Extract the (X, Y) coordinate from the center of the cell holding the provided text.  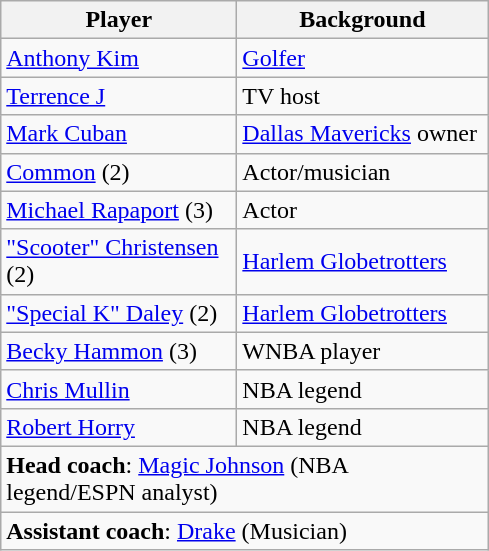
Common (2) (119, 172)
Dallas Mavericks owner (362, 134)
Golfer (362, 58)
Becky Hammon (3) (119, 351)
Mark Cuban (119, 134)
Michael Rapaport (3) (119, 210)
Robert Horry (119, 427)
Terrence J (119, 96)
"Scooter" Christensen (2) (119, 262)
"Special K" Daley (2) (119, 313)
Player (119, 20)
Background (362, 20)
WNBA player (362, 351)
Anthony Kim (119, 58)
Chris Mullin (119, 389)
Actor (362, 210)
Assistant coach: Drake (Musician) (244, 531)
Actor/musician (362, 172)
Head coach: Magic Johnson (NBA legend/ESPN analyst) (244, 478)
TV host (362, 96)
